Detect which cell encompasses the target text, then output its [x, y] center coordinate. 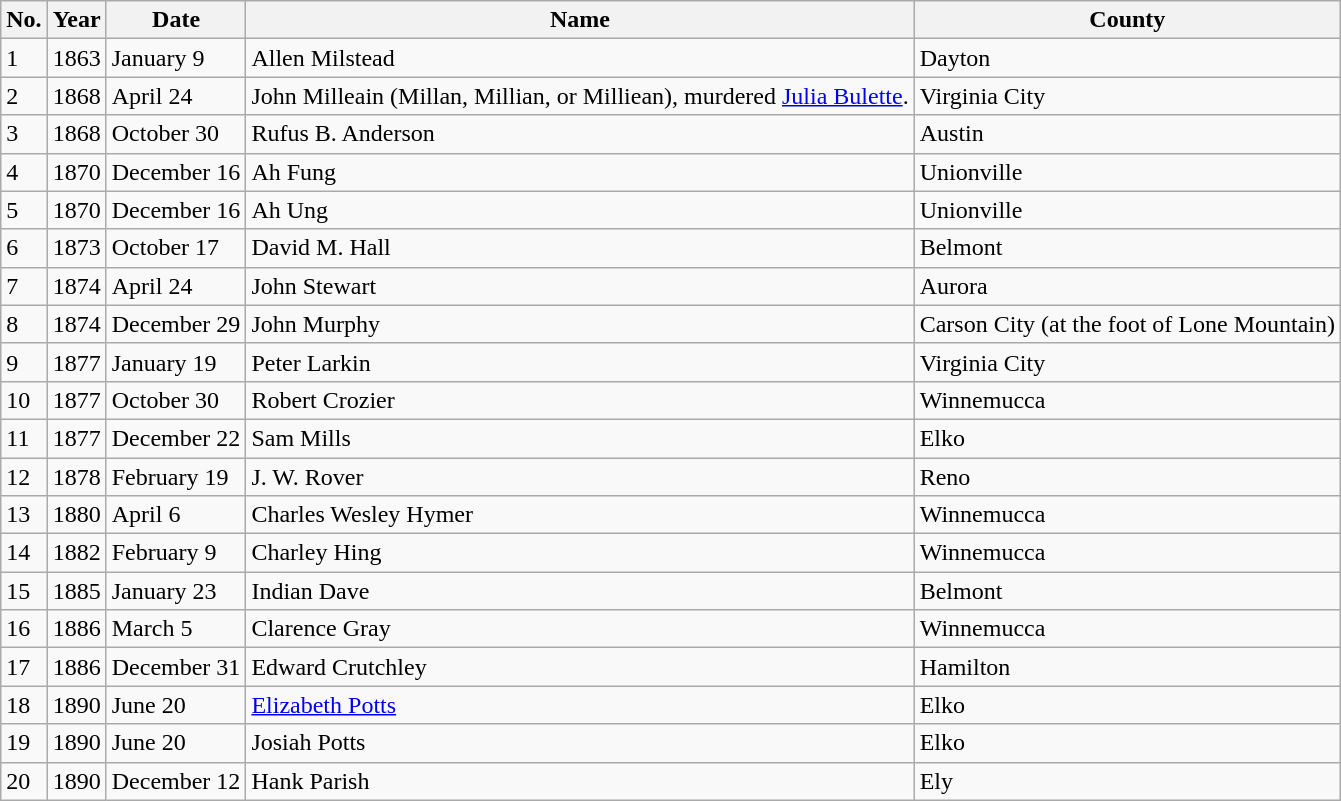
Peter Larkin [580, 362]
6 [24, 248]
Clarence Gray [580, 629]
19 [24, 743]
Ely [1127, 781]
January 19 [176, 362]
20 [24, 781]
David M. Hall [580, 248]
Year [76, 20]
4 [24, 172]
1873 [76, 248]
December 31 [176, 667]
15 [24, 591]
Aurora [1127, 286]
1885 [76, 591]
October 17 [176, 248]
Charles Wesley Hymer [580, 515]
10 [24, 400]
11 [24, 438]
14 [24, 553]
December 22 [176, 438]
1880 [76, 515]
January 9 [176, 58]
January 23 [176, 591]
13 [24, 515]
3 [24, 134]
Reno [1127, 477]
2 [24, 96]
Edward Crutchley [580, 667]
1863 [76, 58]
John Murphy [580, 324]
Ah Ung [580, 210]
Ah Fung [580, 172]
Robert Crozier [580, 400]
December 29 [176, 324]
Name [580, 20]
12 [24, 477]
Dayton [1127, 58]
December 12 [176, 781]
February 9 [176, 553]
1878 [76, 477]
18 [24, 705]
7 [24, 286]
8 [24, 324]
J. W. Rover [580, 477]
Josiah Potts [580, 743]
Indian Dave [580, 591]
No. [24, 20]
Charley Hing [580, 553]
Hank Parish [580, 781]
9 [24, 362]
April 6 [176, 515]
1882 [76, 553]
Elizabeth Potts [580, 705]
5 [24, 210]
February 19 [176, 477]
Date [176, 20]
John Milleain (Millan, Millian, or Milliean), murdered Julia Bulette. [580, 96]
Austin [1127, 134]
1 [24, 58]
Rufus B. Anderson [580, 134]
John Stewart [580, 286]
March 5 [176, 629]
Hamilton [1127, 667]
16 [24, 629]
Allen Milstead [580, 58]
Carson City (at the foot of Lone Mountain) [1127, 324]
17 [24, 667]
County [1127, 20]
Sam Mills [580, 438]
